Capture the cell that displays the provided text and extract its (x, y) central coordinate. 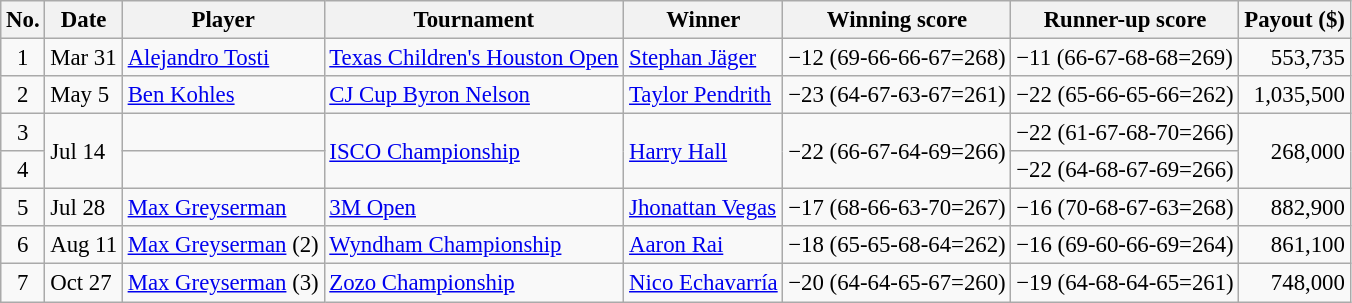
5 (23, 208)
Oct 27 (84, 283)
−19 (64-68-64-65=261) (1125, 283)
Taylor Pendrith (704, 95)
Texas Children's Houston Open (474, 58)
3 (23, 133)
Wyndham Championship (474, 245)
Ben Kohles (223, 95)
Winning score (897, 20)
−22 (64-68-67-69=266) (1125, 170)
1 (23, 58)
Max Greyserman (3) (223, 283)
Jul 28 (84, 208)
Max Greyserman (2) (223, 245)
882,900 (1294, 208)
−20 (64-64-65-67=260) (897, 283)
Runner-up score (1125, 20)
−16 (70-68-67-63=268) (1125, 208)
Jhonattan Vegas (704, 208)
Zozo Championship (474, 283)
Alejandro Tosti (223, 58)
−23 (64-67-63-67=261) (897, 95)
Max Greyserman (223, 208)
Stephan Jäger (704, 58)
−11 (66-67-68-68=269) (1125, 58)
Mar 31 (84, 58)
Aug 11 (84, 245)
May 5 (84, 95)
Aaron Rai (704, 245)
3M Open (474, 208)
2 (23, 95)
−17 (68-66-63-70=267) (897, 208)
−12 (69-66-66-67=268) (897, 58)
7 (23, 283)
Date (84, 20)
Jul 14 (84, 152)
553,735 (1294, 58)
748,000 (1294, 283)
Harry Hall (704, 152)
6 (23, 245)
CJ Cup Byron Nelson (474, 95)
ISCO Championship (474, 152)
861,100 (1294, 245)
268,000 (1294, 152)
4 (23, 170)
1,035,500 (1294, 95)
Tournament (474, 20)
−22 (61-67-68-70=266) (1125, 133)
−16 (69-60-66-69=264) (1125, 245)
−22 (65-66-65-66=262) (1125, 95)
Payout ($) (1294, 20)
−22 (66-67-64-69=266) (897, 152)
No. (23, 20)
Winner (704, 20)
Player (223, 20)
−18 (65-65-68-64=262) (897, 245)
Nico Echavarría (704, 283)
